Pinpoint the cell where the given text exists, returning its [x, y] midpoint coordinate. 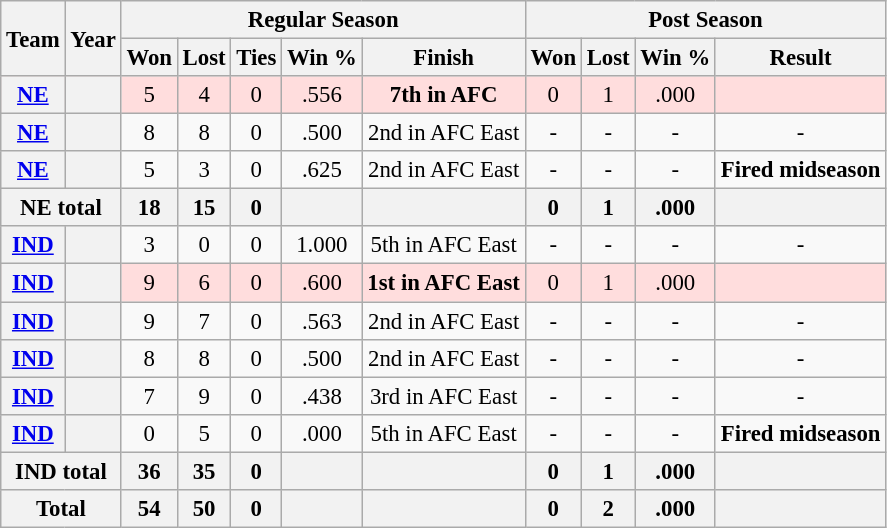
.556 [322, 95]
1.000 [322, 245]
NE total [61, 208]
.625 [322, 170]
50 [204, 509]
Regular Season [323, 20]
Team [33, 38]
Year [93, 38]
Result [800, 58]
18 [149, 208]
7th in AFC [444, 95]
3rd in AFC East [444, 396]
Ties [256, 58]
.600 [322, 283]
54 [149, 509]
Post Season [706, 20]
4 [204, 95]
35 [204, 471]
36 [149, 471]
.563 [322, 321]
IND total [61, 471]
15 [204, 208]
2 [608, 509]
.438 [322, 396]
Total [61, 509]
6 [204, 283]
1st in AFC East [444, 283]
Finish [444, 58]
